From the cell containing the given text, extract its center point as [X, Y] coordinate. 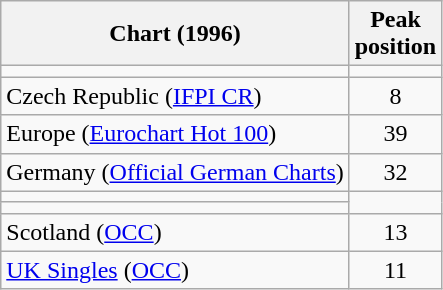
Peakposition [395, 34]
39 [395, 134]
Chart (1996) [175, 34]
Germany (Official German Charts) [175, 172]
Czech Republic (IFPI CR) [175, 96]
8 [395, 96]
Scotland (OCC) [175, 232]
Europe (Eurochart Hot 100) [175, 134]
32 [395, 172]
UK Singles (OCC) [175, 270]
11 [395, 270]
13 [395, 232]
